Capture the cell that displays the provided text and extract its (x, y) central coordinate. 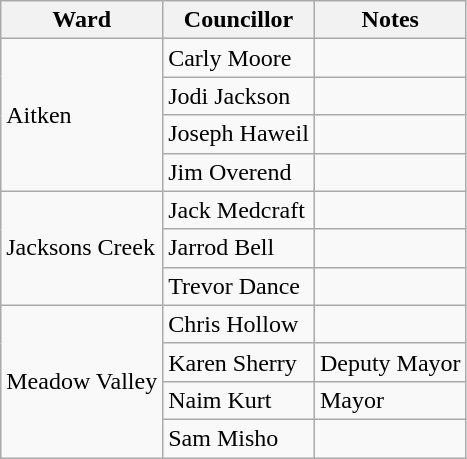
Carly Moore (239, 58)
Jarrod Bell (239, 248)
Meadow Valley (82, 381)
Ward (82, 20)
Councillor (239, 20)
Aitken (82, 115)
Jacksons Creek (82, 248)
Karen Sherry (239, 362)
Mayor (390, 400)
Jodi Jackson (239, 96)
Chris Hollow (239, 324)
Deputy Mayor (390, 362)
Joseph Haweil (239, 134)
Naim Kurt (239, 400)
Notes (390, 20)
Jack Medcraft (239, 210)
Trevor Dance (239, 286)
Sam Misho (239, 438)
Jim Overend (239, 172)
